Extract the (x, y) coordinate from the center of the cell holding the provided text.  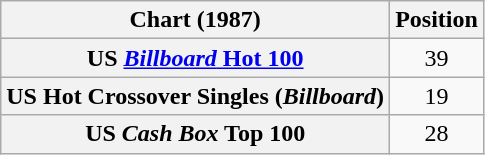
US Hot Crossover Singles (Billboard) (196, 96)
Position (437, 20)
39 (437, 58)
19 (437, 96)
US Cash Box Top 100 (196, 134)
28 (437, 134)
Chart (1987) (196, 20)
US Billboard Hot 100 (196, 58)
